For the text-containing cell, return its midpoint in [X, Y] coordinate format. 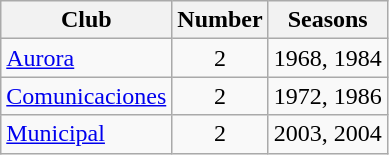
Number [220, 20]
Comunicaciones [86, 96]
Aurora [86, 58]
1968, 1984 [328, 58]
Municipal [86, 134]
2003, 2004 [328, 134]
Club [86, 20]
1972, 1986 [328, 96]
Seasons [328, 20]
